Determine the (x, y) coordinate at the center of the cell enclosing the given text.  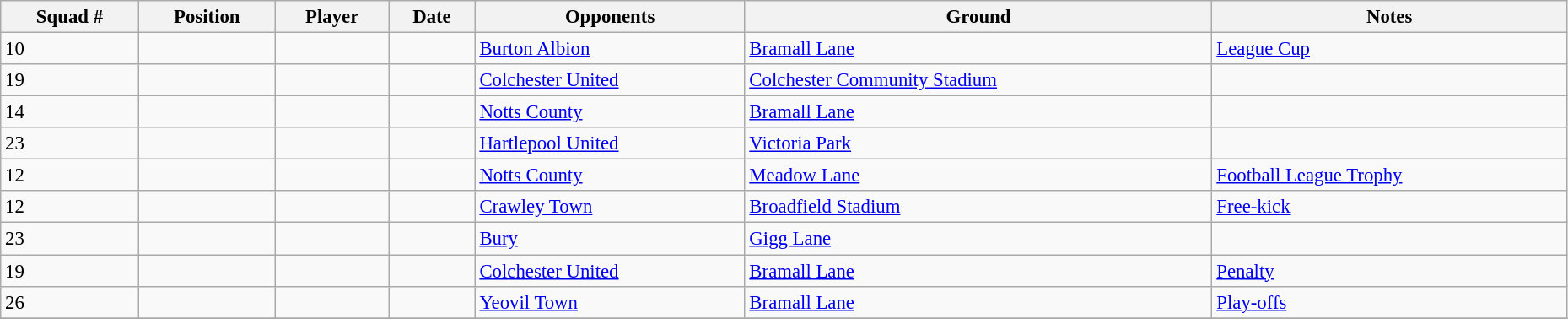
League Cup (1389, 49)
Victoria Park (978, 143)
10 (69, 49)
Football League Trophy (1389, 176)
Ground (978, 17)
Squad # (69, 17)
Date (432, 17)
Broadfield Stadium (978, 207)
Hartlepool United (610, 143)
Crawley Town (610, 207)
Meadow Lane (978, 176)
Colchester Community Stadium (978, 80)
Gigg Lane (978, 239)
Bury (610, 239)
Free-kick (1389, 207)
Play-offs (1389, 302)
14 (69, 112)
Player (331, 17)
Penalty (1389, 271)
Burton Albion (610, 49)
26 (69, 302)
Yeovil Town (610, 302)
Notes (1389, 17)
Position (207, 17)
Opponents (610, 17)
